Scan for the cell matching the given text and deliver its (x, y) coordinate at center. 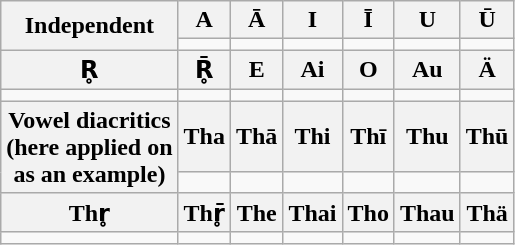
Tho (368, 213)
Ai (312, 70)
Ä (487, 70)
Thr̥̄ (204, 213)
The (256, 213)
Thau (427, 213)
R̥̄ (204, 70)
O (368, 70)
Thī (368, 136)
Thā (256, 136)
Ī (368, 20)
E (256, 70)
Thr̥ (90, 213)
Ū (487, 20)
I (312, 20)
Vowel diacritics(here applied on as an example) (90, 146)
A (204, 20)
U (427, 20)
Thä (487, 213)
Au (427, 70)
R̥ (90, 70)
Thū (487, 136)
Thu (427, 136)
Thi (312, 136)
Tha (204, 136)
Independent (90, 26)
Ā (256, 20)
Thai (312, 213)
